Determine the (X, Y) coordinate at the center of the cell enclosing the given text.  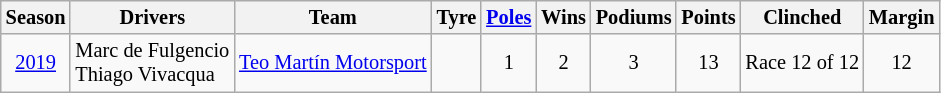
Marc de Fulgencio Thiago Vivacqua (152, 63)
Poles (508, 17)
Drivers (152, 17)
Margin (902, 17)
Clinched (802, 17)
3 (634, 63)
Points (708, 17)
Teo Martín Motorsport (332, 63)
Season (36, 17)
1 (508, 63)
13 (708, 63)
Podiums (634, 17)
Wins (564, 17)
Tyre (457, 17)
2 (564, 63)
Team (332, 17)
12 (902, 63)
Race 12 of 12 (802, 63)
2019 (36, 63)
